Capture the cell that displays the provided text and extract its (x, y) central coordinate. 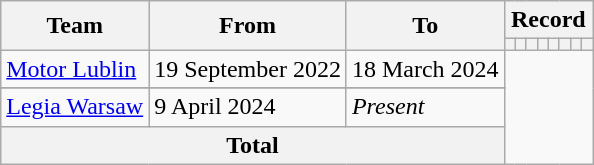
Team (75, 26)
19 September 2022 (248, 69)
From (248, 26)
Motor Lublin (75, 69)
Present (425, 107)
Legia Warsaw (75, 107)
9 April 2024 (248, 107)
18 March 2024 (425, 69)
To (425, 26)
Record (548, 20)
Total (252, 145)
